Return (x, y) of the center of cell containing provided text 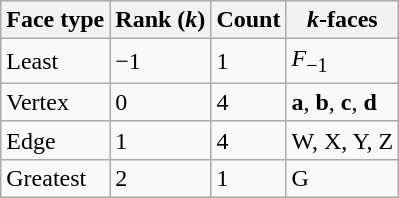
Rank (k) (160, 20)
2 (160, 178)
Face type (56, 20)
Vertex (56, 102)
a, b, c, d (342, 102)
−1 (160, 61)
Least (56, 61)
G (342, 178)
0 (160, 102)
W, X, Y, Z (342, 140)
F−1 (342, 61)
k-faces (342, 20)
Greatest (56, 178)
Count (248, 20)
Edge (56, 140)
